Output the [x, y] coordinate of the center of the cell containing the given text.  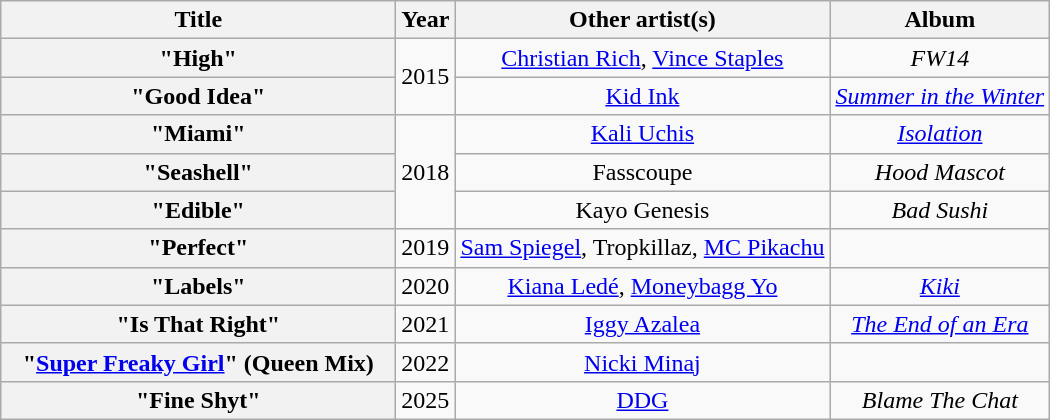
Isolation [940, 134]
"Fine Shyt" [198, 400]
Fasscoupe [642, 172]
"Good Idea" [198, 96]
Christian Rich, Vince Staples [642, 58]
"Super Freaky Girl" (Queen Mix) [198, 362]
Year [426, 20]
Nicki Minaj [642, 362]
2018 [426, 172]
Summer in the Winter [940, 96]
2019 [426, 248]
Hood Mascot [940, 172]
"Labels" [198, 286]
Album [940, 20]
Blame The Chat [940, 400]
"Edible" [198, 210]
2022 [426, 362]
"Is That Right" [198, 324]
Iggy Azalea [642, 324]
"Perfect" [198, 248]
"Seashell" [198, 172]
2025 [426, 400]
Kiana Ledé, Moneybagg Yo [642, 286]
The End of an Era [940, 324]
2015 [426, 77]
"Miami" [198, 134]
Other artist(s) [642, 20]
Kid Ink [642, 96]
Sam Spiegel, Tropkillaz, MC Pikachu [642, 248]
FW14 [940, 58]
DDG [642, 400]
Title [198, 20]
Bad Sushi [940, 210]
Kiki [940, 286]
2021 [426, 324]
"High" [198, 58]
Kayo Genesis [642, 210]
2020 [426, 286]
Kali Uchis [642, 134]
